Output the [x, y] coordinate of the center of the cell containing the given text.  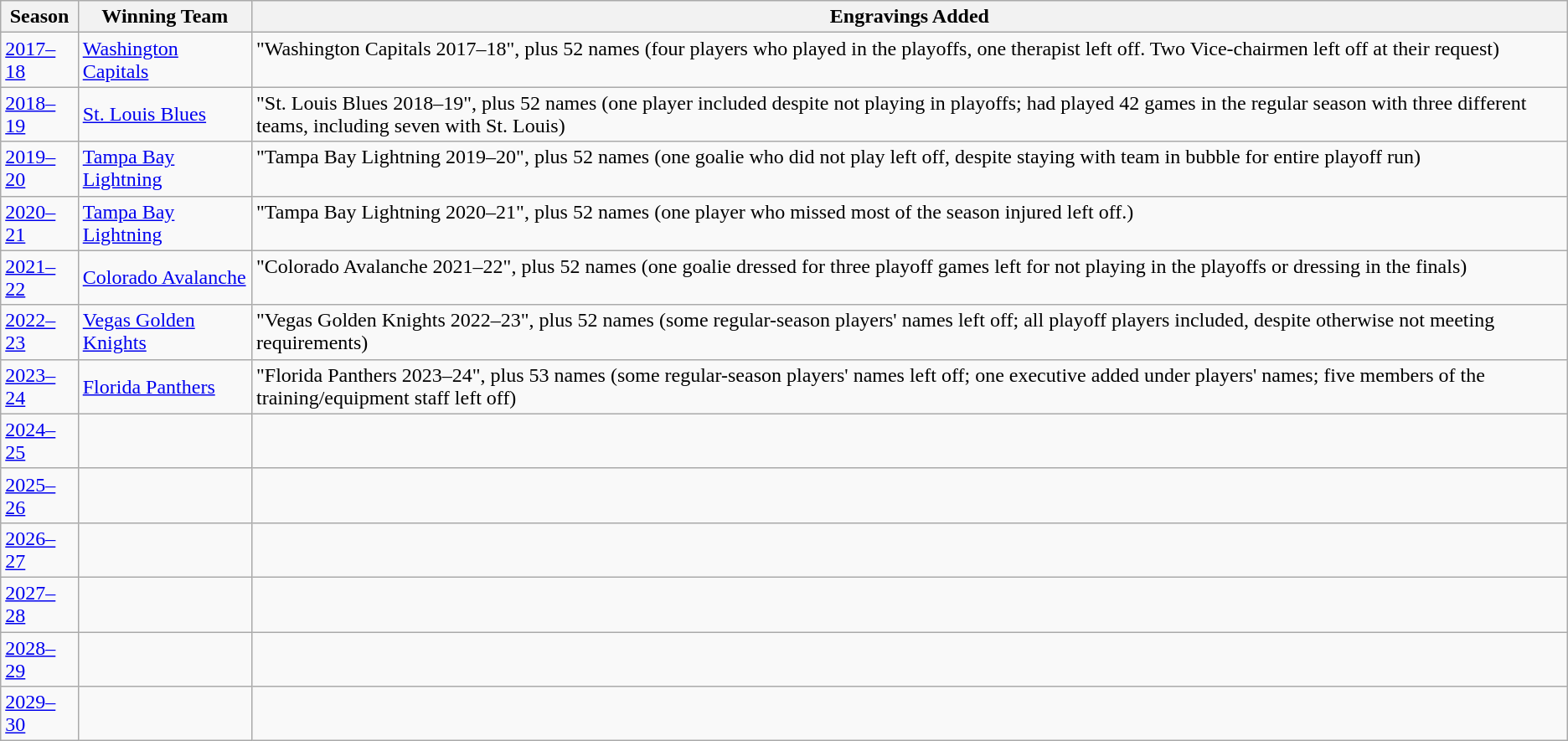
2029–30 [39, 713]
Florida Panthers [164, 387]
Vegas Golden Knights [164, 332]
2023–24 [39, 387]
2026–27 [39, 549]
Washington Capitals [164, 60]
St. Louis Blues [164, 114]
2017–18 [39, 60]
Engravings Added [910, 17]
2024–25 [39, 440]
Winning Team [164, 17]
2020–21 [39, 223]
"Tampa Bay Lightning 2019–20", plus 52 names (one goalie who did not play left off, despite staying with team in bubble for entire playoff run) [910, 169]
2022–23 [39, 332]
Season [39, 17]
2021–22 [39, 278]
Colorado Avalanche [164, 278]
"Tampa Bay Lightning 2020–21", plus 52 names (one player who missed most of the season injured left off.) [910, 223]
2025–26 [39, 496]
2027–28 [39, 605]
2019–20 [39, 169]
2028–29 [39, 658]
2018–19 [39, 114]
